Identify which cell holds the provided text, then report its [x, y] central coordinate. 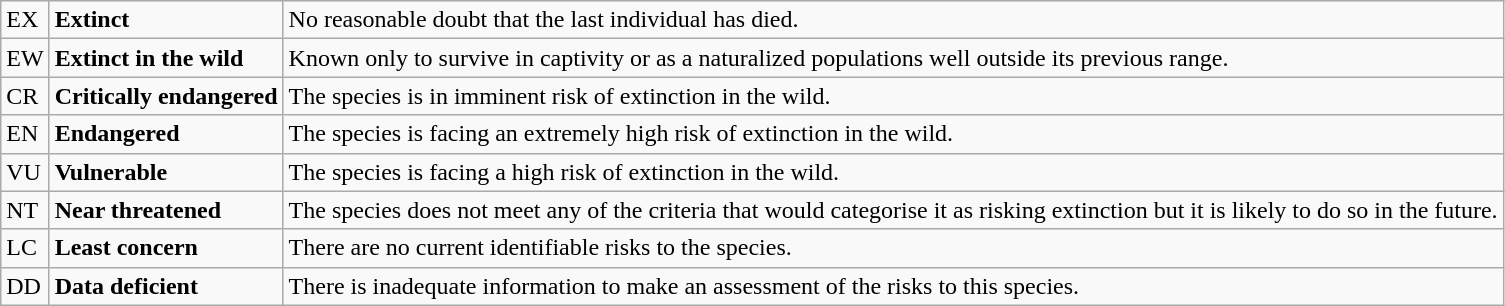
Extinct [166, 20]
Near threatened [166, 210]
EN [25, 134]
CR [25, 96]
Vulnerable [166, 172]
DD [25, 286]
There are no current identifiable risks to the species. [893, 248]
The species is in imminent risk of extinction in the wild. [893, 96]
There is inadequate information to make an assessment of the risks to this species. [893, 286]
Least concern [166, 248]
Endangered [166, 134]
EX [25, 20]
VU [25, 172]
Critically endangered [166, 96]
Extinct in the wild [166, 58]
Data deficient [166, 286]
The species is facing an extremely high risk of extinction in the wild. [893, 134]
The species is facing a high risk of extinction in the wild. [893, 172]
The species does not meet any of the criteria that would categorise it as risking extinction but it is likely to do so in the future. [893, 210]
No reasonable doubt that the last individual has died. [893, 20]
NT [25, 210]
LC [25, 248]
Known only to survive in captivity or as a naturalized populations well outside its previous range. [893, 58]
EW [25, 58]
